Extract the [X, Y] coordinate from the center of the cell holding the provided text.  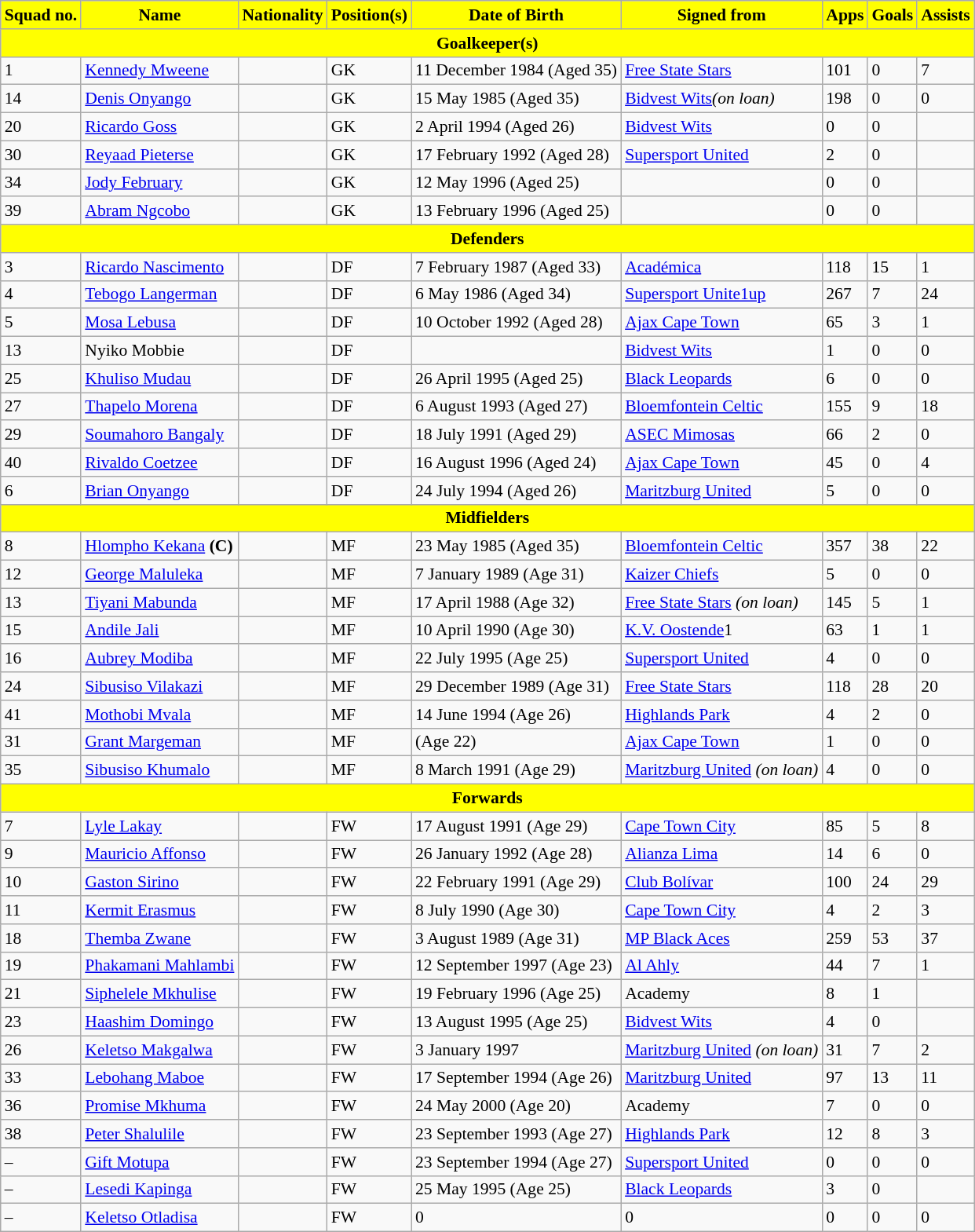
Nationality [283, 15]
25 May 1995 (Age 25) [517, 1190]
Bidvest Wits(on loan) [721, 99]
Sibusiso Vilakazi [159, 686]
14 June 1994 (Age 26) [517, 715]
33 [41, 1078]
39 [41, 211]
Lebohang Maboe [159, 1078]
Defenders [487, 239]
45 [845, 462]
Siphelele Mkhulise [159, 994]
3 August 1989 (Age 31) [517, 938]
Khuliso Mudau [159, 378]
21 [41, 994]
8 July 1990 (Age 30) [517, 910]
44 [845, 966]
357 [845, 547]
36 [41, 1106]
Lesedi Kapinga [159, 1190]
37 [945, 938]
Apps [845, 15]
Andile Jali [159, 631]
17 September 1994 (Age 26) [517, 1078]
MP Black Aces [721, 938]
3 January 1997 [517, 1050]
12 September 1997 (Age 23) [517, 966]
Gaston Sirino [159, 883]
19 February 1996 (Age 25) [517, 994]
Brian Onyango [159, 491]
Promise Mkhuma [159, 1106]
19 [41, 966]
Name [159, 15]
18 July 1991 (Aged 29) [517, 435]
101 [845, 71]
12 May 1996 (Aged 25) [517, 183]
Squad no. [41, 15]
16 August 1996 (Aged 24) [517, 462]
100 [845, 883]
Phakamani Mahlambi [159, 966]
22 July 1995 (Age 25) [517, 659]
Jody February [159, 183]
ASEC Mimosas [721, 435]
Alianza Lima [721, 854]
10 [41, 883]
(Age 22) [517, 742]
7 February 1987 (Aged 33) [517, 267]
George Maluleka [159, 575]
Tebogo Langerman [159, 294]
Ricardo Nascimento [159, 267]
Themba Zwane [159, 938]
Ricardo Goss [159, 127]
66 [845, 435]
29 December 1989 (Age 31) [517, 686]
24 May 2000 (Age 20) [517, 1106]
10 April 1990 (Age 30) [517, 631]
Sibusiso Khumalo [159, 770]
97 [845, 1078]
7 January 1989 (Age 31) [517, 575]
2 April 1994 (Aged 26) [517, 127]
Supersport Unite1up [721, 294]
Signed from [721, 15]
23 May 1985 (Aged 35) [517, 547]
13 February 1996 (Aged 25) [517, 211]
15 May 1985 (Aged 35) [517, 99]
17 August 1991 (Age 29) [517, 826]
26 April 1995 (Aged 25) [517, 378]
Position(s) [369, 15]
22 [945, 547]
259 [845, 938]
Denis Onyango [159, 99]
Forwards [487, 799]
6 May 1986 (Aged 34) [517, 294]
Kaizer Chiefs [721, 575]
23 [41, 1022]
155 [845, 407]
Kennedy Mweene [159, 71]
17 April 1988 (Age 32) [517, 602]
Grant Margeman [159, 742]
Goalkeeper(s) [487, 43]
85 [845, 826]
65 [845, 323]
Peter Shalulile [159, 1134]
13 August 1995 (Age 25) [517, 1022]
10 October 1992 (Aged 28) [517, 323]
Kermit Erasmus [159, 910]
Reyaad Pieterse [159, 155]
26 [41, 1050]
63 [845, 631]
22 February 1991 (Age 29) [517, 883]
35 [41, 770]
Midfielders [487, 518]
Goals [892, 15]
23 September 1993 (Age 27) [517, 1134]
23 September 1994 (Age 27) [517, 1162]
17 February 1992 (Aged 28) [517, 155]
Rivaldo Coetzee [159, 462]
Club Bolívar [721, 883]
145 [845, 602]
Al Ahly [721, 966]
25 [41, 378]
11 December 1984 (Aged 35) [517, 71]
Mothobi Mvala [159, 715]
Aubrey Modiba [159, 659]
Date of Birth [517, 15]
30 [41, 155]
53 [892, 938]
Mauricio Affonso [159, 854]
28 [892, 686]
K.V. Oostende1 [721, 631]
198 [845, 99]
Académica [721, 267]
27 [41, 407]
34 [41, 183]
Keletso Makgalwa [159, 1050]
40 [41, 462]
Free State Stars (on loan) [721, 602]
Haashim Domingo [159, 1022]
6 August 1993 (Aged 27) [517, 407]
8 March 1991 (Age 29) [517, 770]
Keletso Otladisa [159, 1218]
Soumahoro Bangaly [159, 435]
Tiyani Mabunda [159, 602]
24 July 1994 (Aged 26) [517, 491]
41 [41, 715]
267 [845, 294]
Nyiko Mobbie [159, 351]
Thapelo Morena [159, 407]
Assists [945, 15]
Lyle Lakay [159, 826]
Mosa Lebusa [159, 323]
Hlompho Kekana (C) [159, 547]
26 January 1992 (Age 28) [517, 854]
16 [41, 659]
Gift Motupa [159, 1162]
Abram Ngcobo [159, 211]
